Capture the cell that displays the provided text and extract its [X, Y] central coordinate. 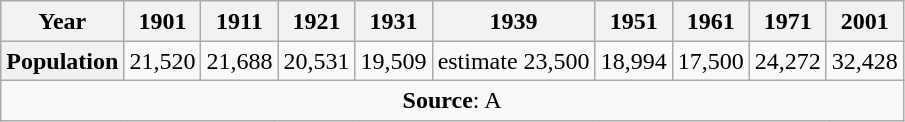
Source: A [452, 100]
32,428 [864, 61]
1931 [394, 21]
1951 [634, 21]
2001 [864, 21]
1921 [316, 21]
estimate 23,500 [514, 61]
Year [62, 21]
1939 [514, 21]
20,531 [316, 61]
21,688 [240, 61]
1901 [162, 21]
1961 [710, 21]
21,520 [162, 61]
17,500 [710, 61]
18,994 [634, 61]
1971 [788, 21]
1911 [240, 21]
Population [62, 61]
24,272 [788, 61]
19,509 [394, 61]
